Capture the cell that displays the provided text and extract its [x, y] central coordinate. 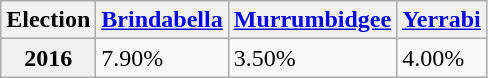
Election [48, 20]
Murrumbidgee [312, 20]
4.00% [442, 58]
7.90% [162, 58]
2016 [48, 58]
Yerrabi [442, 20]
Brindabella [162, 20]
3.50% [312, 58]
